Detect which cell encompasses the target text, then output its (x, y) center coordinate. 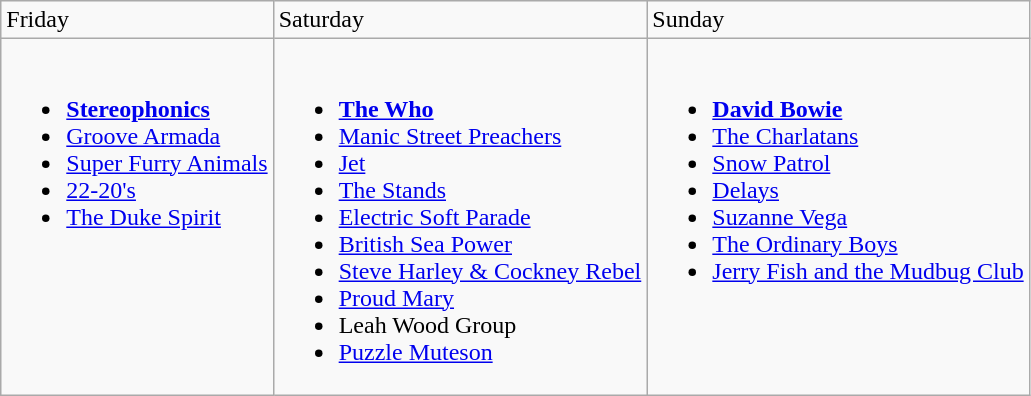
StereophonicsGroove ArmadaSuper Furry Animals22-20'sThe Duke Spirit (137, 217)
The WhoManic Street PreachersJetThe StandsElectric Soft ParadeBritish Sea PowerSteve Harley & Cockney RebelProud MaryLeah Wood GroupPuzzle Muteson (460, 217)
Saturday (460, 20)
Sunday (838, 20)
David BowieThe CharlatansSnow PatrolDelaysSuzanne VegaThe Ordinary BoysJerry Fish and the Mudbug Club (838, 217)
Friday (137, 20)
